Pinpoint the cell where the given text exists, returning its [X, Y] midpoint coordinate. 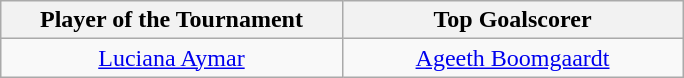
Player of the Tournament [172, 20]
Luciana Aymar [172, 58]
Ageeth Boomgaardt [512, 58]
Top Goalscorer [512, 20]
